Return the (X, Y) coordinate for the center point of the cell that contains the specified text.  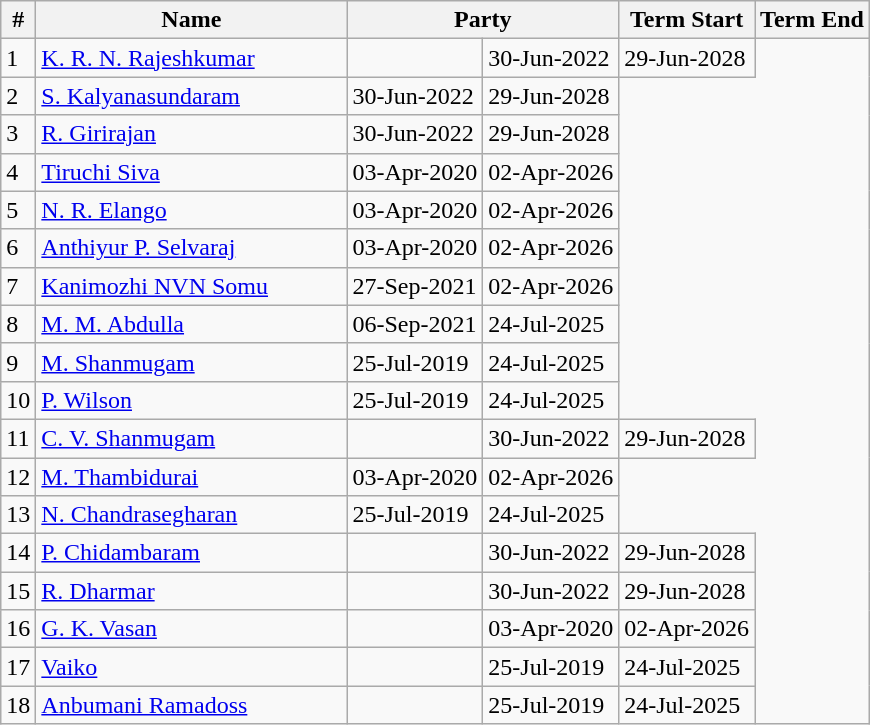
3 (18, 134)
# (18, 20)
14 (18, 553)
K. R. N. Rajeshkumar (192, 58)
P. Chidambaram (192, 553)
15 (18, 591)
R. Dharmar (192, 591)
N. Chandrasegharan (192, 515)
M. Thambidurai (192, 477)
12 (18, 477)
8 (18, 324)
27-Sep-2021 (415, 286)
9 (18, 362)
Tiruchi Siva (192, 172)
S. Kalyanasundaram (192, 96)
4 (18, 172)
17 (18, 667)
Party (483, 20)
5 (18, 210)
P. Wilson (192, 400)
7 (18, 286)
Term Start (687, 20)
18 (18, 705)
Name (192, 20)
G. K. Vasan (192, 629)
Anbumani Ramadoss (192, 705)
Anthiyur P. Selvaraj (192, 248)
13 (18, 515)
Kanimozhi NVN Somu (192, 286)
Vaiko (192, 667)
M. M. Abdulla (192, 324)
M. Shanmugam (192, 362)
6 (18, 248)
C. V. Shanmugam (192, 438)
Term End (812, 20)
10 (18, 400)
16 (18, 629)
06-Sep-2021 (415, 324)
2 (18, 96)
11 (18, 438)
N. R. Elango (192, 210)
1 (18, 58)
R. Girirajan (192, 134)
